Determine the (X, Y) coordinate at the center of the cell enclosing the given text.  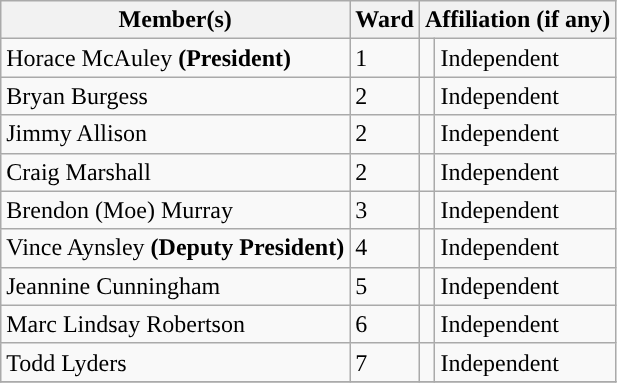
7 (385, 362)
5 (385, 286)
Brendon (Moe) Murray (176, 210)
Bryan Burgess (176, 96)
Craig Marshall (176, 172)
6 (385, 324)
Horace McAuley (President) (176, 58)
Todd Lyders (176, 362)
Vince Aynsley (Deputy President) (176, 248)
3 (385, 210)
Marc Lindsay Robertson (176, 324)
Jeannine Cunningham (176, 286)
Ward (385, 20)
Member(s) (176, 20)
1 (385, 58)
Affiliation (if any) (517, 20)
Jimmy Allison (176, 134)
4 (385, 248)
